Provide the [x, y] coordinate of the cell's center where the given text is located.  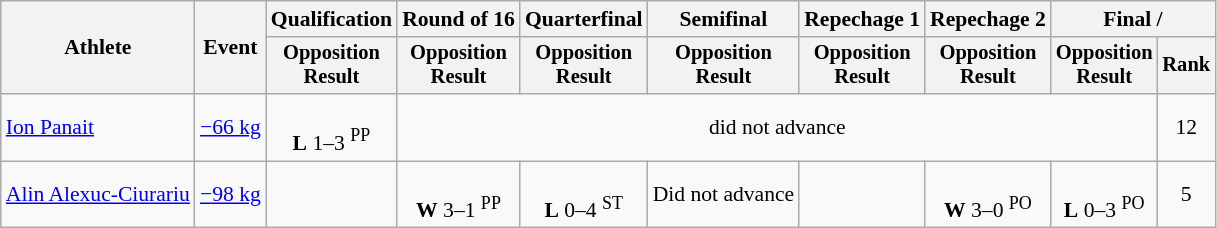
Ion Panait [98, 128]
Athlete [98, 48]
Repechage 1 [862, 19]
Qualification [332, 19]
Round of 16 [458, 19]
Semifinal [724, 19]
W 3–0 PO [988, 194]
−98 kg [230, 194]
W 3–1 PP [458, 194]
L 0–3 PO [1104, 194]
Rank [1186, 66]
Did not advance [724, 194]
Quarterfinal [584, 19]
Repechage 2 [988, 19]
L 1–3 PP [332, 128]
5 [1186, 194]
Event [230, 48]
−66 kg [230, 128]
Alin Alexuc-Ciurariu [98, 194]
12 [1186, 128]
L 0–4 ST [584, 194]
Final / [1133, 19]
did not advance [777, 128]
